Find where the given text appears and provide that cell's center as (X, Y) coordinate. 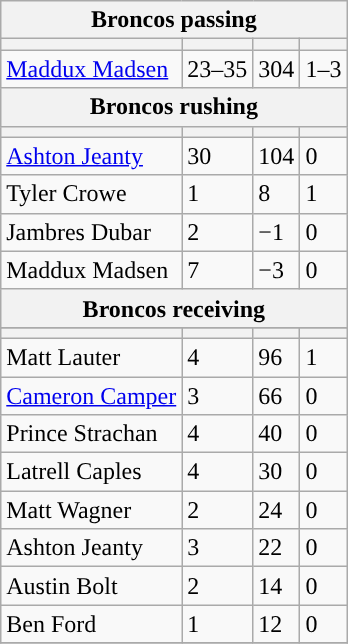
Broncos rushing (174, 107)
22 (276, 548)
40 (276, 434)
7 (218, 270)
66 (276, 395)
Broncos receiving (174, 308)
Broncos passing (174, 20)
24 (276, 510)
Tyler Crowe (92, 194)
Austin Bolt (92, 586)
Latrell Caples (92, 472)
Cameron Camper (92, 395)
Jambres Dubar (92, 232)
Matt Lauter (92, 357)
Prince Strachan (92, 434)
1–3 (324, 69)
12 (276, 624)
Ben Ford (92, 624)
14 (276, 586)
−1 (276, 232)
23–35 (218, 69)
−3 (276, 270)
304 (276, 69)
104 (276, 156)
Matt Wagner (92, 510)
96 (276, 357)
8 (276, 194)
